Return the (x, y) coordinate for the center point of the cell that contains the specified text.  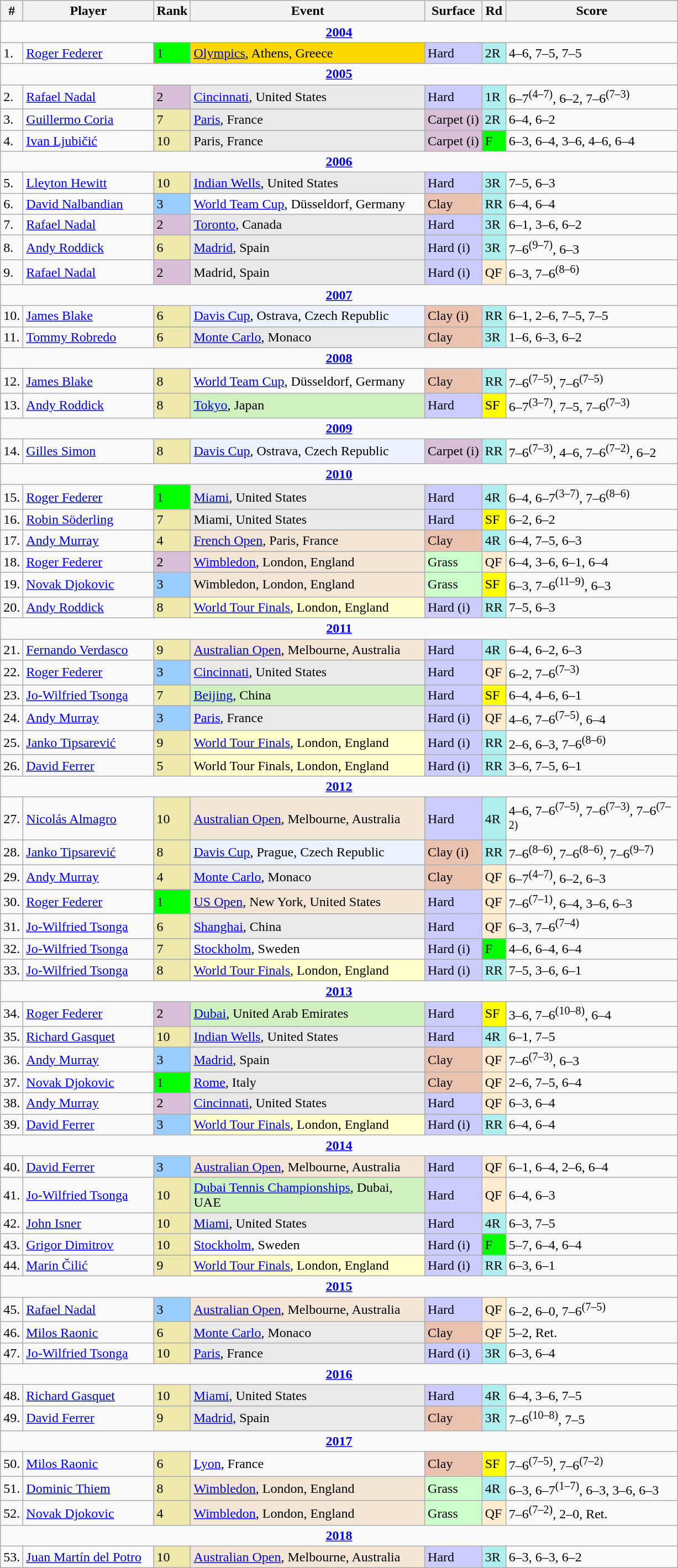
24. (12, 718)
2. (12, 97)
31. (12, 926)
Grigor Dimitrov (88, 1244)
John Isner (88, 1223)
Gilles Simon (88, 451)
Shanghai, China (308, 926)
5–2, Ret. (591, 1332)
Guillermo Coria (88, 120)
7–6(8–6), 7–6(8–6), 7–6(9–7) (591, 852)
45. (12, 1309)
17. (12, 541)
6–3, 6–7(1–7), 6–3, 3–6, 6–3 (591, 1488)
2016 (339, 1374)
Ivan Ljubičić (88, 141)
27. (12, 818)
6–3, 7–5 (591, 1223)
6–1, 6–4, 2–6, 6–4 (591, 1166)
8. (12, 248)
16. (12, 520)
44. (12, 1266)
32. (12, 949)
3. (12, 120)
36. (12, 1060)
6–3, 7–6(8–6) (591, 272)
47. (12, 1353)
20. (12, 607)
Nicolás Almagro (88, 818)
2013 (339, 991)
6–4, 3–6, 7–5 (591, 1395)
2008 (339, 358)
Tommy Robredo (88, 337)
6–1, 3–6, 6–2 (591, 225)
50. (12, 1464)
5 (172, 765)
Event (308, 11)
6–4, 6–2 (591, 120)
1–6, 6–3, 6–2 (591, 337)
6–2, 6–0, 7–6(7–5) (591, 1309)
26. (12, 765)
2006 (339, 162)
22. (12, 673)
Player (88, 11)
7–6(7–5), 7–6(7–2) (591, 1464)
Dominic Thiem (88, 1488)
6–1, 7–5 (591, 1036)
2009 (339, 428)
30. (12, 902)
5. (12, 183)
Toronto, Canada (308, 225)
Beijing, China (308, 695)
49. (12, 1418)
10. (12, 316)
2018 (339, 1536)
Juan Martín del Potro (88, 1557)
Davis Cup, Prague, Czech Republic (308, 852)
35. (12, 1036)
6–4, 6–7(3–7), 7–6(8–6) (591, 497)
6–7(4–7), 6–2, 7–6(7–3) (591, 97)
2007 (339, 295)
Lleyton Hewitt (88, 183)
Marin Čilić (88, 1266)
11. (12, 337)
7–6(9–7), 6–3 (591, 248)
53. (12, 1557)
46. (12, 1332)
1. (12, 53)
Rome, Italy (308, 1082)
21. (12, 649)
6–4, 4–6, 6–1 (591, 695)
2011 (339, 628)
33. (12, 970)
7–5, 3–6, 6–1 (591, 970)
2017 (339, 1441)
29. (12, 877)
4–6, 7–6(7–5), 7–6(7–3), 7–6(7–2) (591, 818)
French Open, Paris, France (308, 541)
5–7, 6–4, 6–4 (591, 1244)
4. (12, 141)
6–3, 6–1 (591, 1266)
13. (12, 406)
Surface (454, 11)
2–6, 7–5, 6–4 (591, 1082)
42. (12, 1223)
Tokyo, Japan (308, 406)
1R (494, 97)
19. (12, 585)
25. (12, 743)
41. (12, 1195)
7–6(7–3), 6–3 (591, 1060)
2015 (339, 1287)
7–6(7–3), 4–6, 7–6(7–2), 6–2 (591, 451)
Score (591, 11)
38. (12, 1103)
18. (12, 562)
Robin Söderling (88, 520)
4–6, 7–5, 7–5 (591, 53)
2–6, 6–3, 7–6(8–6) (591, 743)
2010 (339, 474)
7–6(7–5), 7–6(7–5) (591, 381)
6–4, 7–5, 6–3 (591, 541)
15. (12, 497)
7–6(10–8), 7–5 (591, 1418)
6–3, 6–3, 6–2 (591, 1557)
48. (12, 1395)
23. (12, 695)
Rd (494, 11)
6–7(4–7), 6–2, 6–3 (591, 877)
Dubai Tennis Championships, Dubai, UAE (308, 1195)
2004 (339, 32)
43. (12, 1244)
2014 (339, 1145)
US Open, New York, United States (308, 902)
51. (12, 1488)
2012 (339, 786)
3–6, 7–5, 6–1 (591, 765)
Rank (172, 11)
40. (12, 1166)
34. (12, 1014)
6–7(3–7), 7–5, 7–6(7–3) (591, 406)
12. (12, 381)
Fernando Verdasco (88, 649)
6. (12, 204)
6–3, 7–6(11–9), 6–3 (591, 585)
6–4, 3–6, 6–1, 6–4 (591, 562)
52. (12, 1513)
6–2, 7–6(7–3) (591, 673)
6–3, 6–4, 3–6, 4–6, 6–4 (591, 141)
3–6, 7–6(10–8), 6–4 (591, 1014)
6–3, 7–6(7–4) (591, 926)
6–4, 6–2, 6–3 (591, 649)
David Nalbandian (88, 204)
28. (12, 852)
Lyon, France (308, 1464)
37. (12, 1082)
7–6(7–1), 6–4, 3–6, 6–3 (591, 902)
2005 (339, 74)
6–1, 2–6, 7–5, 7–5 (591, 316)
7–6(7–2), 2–0, Ret. (591, 1513)
9. (12, 272)
# (12, 11)
14. (12, 451)
Olympics, Athens, Greece (308, 53)
39. (12, 1124)
6–2, 6–2 (591, 520)
4–6, 7–6(7–5), 6–4 (591, 718)
Dubai, United Arab Emirates (308, 1014)
7. (12, 225)
4–6, 6–4, 6–4 (591, 949)
6–4, 6–3 (591, 1195)
